Return the (X, Y) coordinate for the center point of the cell that contains the specified text.  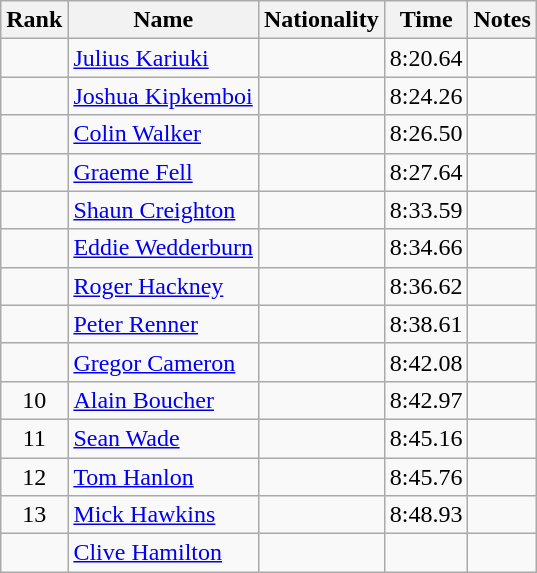
Gregor Cameron (164, 362)
Peter Renner (164, 324)
Eddie Wedderburn (164, 248)
8:42.97 (426, 400)
8:27.64 (426, 172)
8:24.26 (426, 96)
8:42.08 (426, 362)
Nationality (321, 20)
8:48.93 (426, 515)
8:26.50 (426, 134)
8:36.62 (426, 286)
Shaun Creighton (164, 210)
8:33.59 (426, 210)
Clive Hamilton (164, 553)
12 (34, 477)
Tom Hanlon (164, 477)
Joshua Kipkemboi (164, 96)
10 (34, 400)
Rank (34, 20)
Name (164, 20)
Notes (502, 20)
8:20.64 (426, 58)
8:34.66 (426, 248)
Alain Boucher (164, 400)
Julius Kariuki (164, 58)
8:45.16 (426, 438)
8:38.61 (426, 324)
8:45.76 (426, 477)
11 (34, 438)
Sean Wade (164, 438)
Roger Hackney (164, 286)
Colin Walker (164, 134)
Graeme Fell (164, 172)
Time (426, 20)
13 (34, 515)
Mick Hawkins (164, 515)
